From the cell containing the given text, extract its center point as (x, y) coordinate. 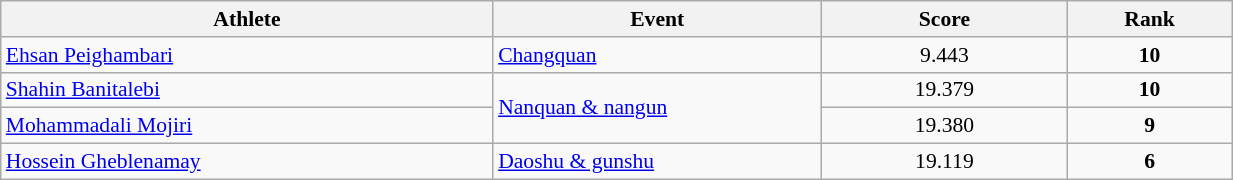
9.443 (944, 55)
Ehsan Peighambari (247, 55)
9 (1149, 126)
Event (657, 19)
Score (944, 19)
6 (1149, 162)
Nanquan & nangun (657, 108)
Athlete (247, 19)
Mohammadali Mojiri (247, 126)
19.379 (944, 90)
Rank (1149, 19)
Hossein Gheblenamay (247, 162)
Shahin Banitalebi (247, 90)
19.119 (944, 162)
19.380 (944, 126)
Daoshu & gunshu (657, 162)
Changquan (657, 55)
